For the text-containing cell, return its midpoint in (x, y) coordinate format. 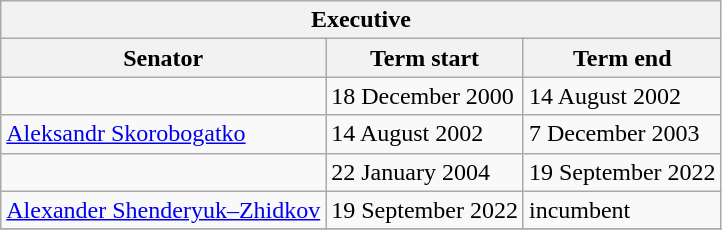
Term start (425, 58)
22 January 2004 (425, 172)
18 December 2000 (425, 96)
Term end (622, 58)
Alexander Shenderyuk–Zhidkov (164, 210)
Senator (164, 58)
Executive (361, 20)
incumbent (622, 210)
7 December 2003 (622, 134)
Aleksandr Skorobogatko (164, 134)
